Pinpoint the cell where the given text exists, returning its (X, Y) midpoint coordinate. 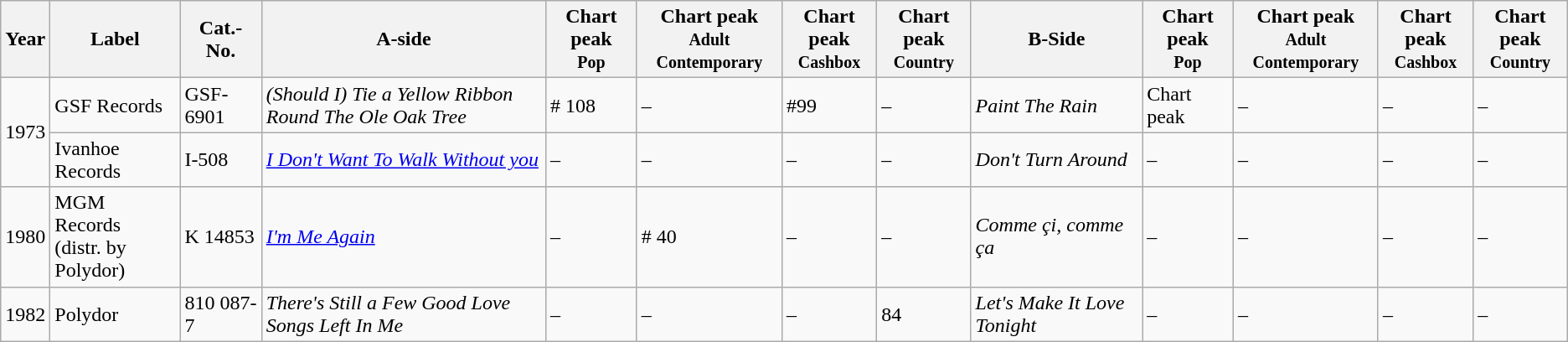
MGM Records(distr. by Polydor) (116, 236)
Let's Make It Love Tonight (1057, 313)
1980 (25, 236)
84 (924, 313)
I'm Me Again (404, 236)
K 14853 (221, 236)
Don't Turn Around (1057, 159)
I-508 (221, 159)
# 40 (709, 236)
#99 (829, 106)
GSF Records (116, 106)
Paint The Rain (1057, 106)
Year (25, 39)
GSF-6901 (221, 106)
Chart peak (1188, 106)
Comme çi, comme ça (1057, 236)
# 108 (591, 106)
1973 (25, 132)
1982 (25, 313)
Label (116, 39)
Polydor (116, 313)
Cat.-No. (221, 39)
810 087-7 (221, 313)
I Don't Want To Walk Without you (404, 159)
There's Still a Few Good Love Songs Left In Me (404, 313)
B-Side (1057, 39)
Ivanhoe Records (116, 159)
A-side (404, 39)
(Should I) Tie a Yellow RibbonRound The Ole Oak Tree (404, 106)
